Determine the (x, y) coordinate at the center of the cell enclosing the given text.  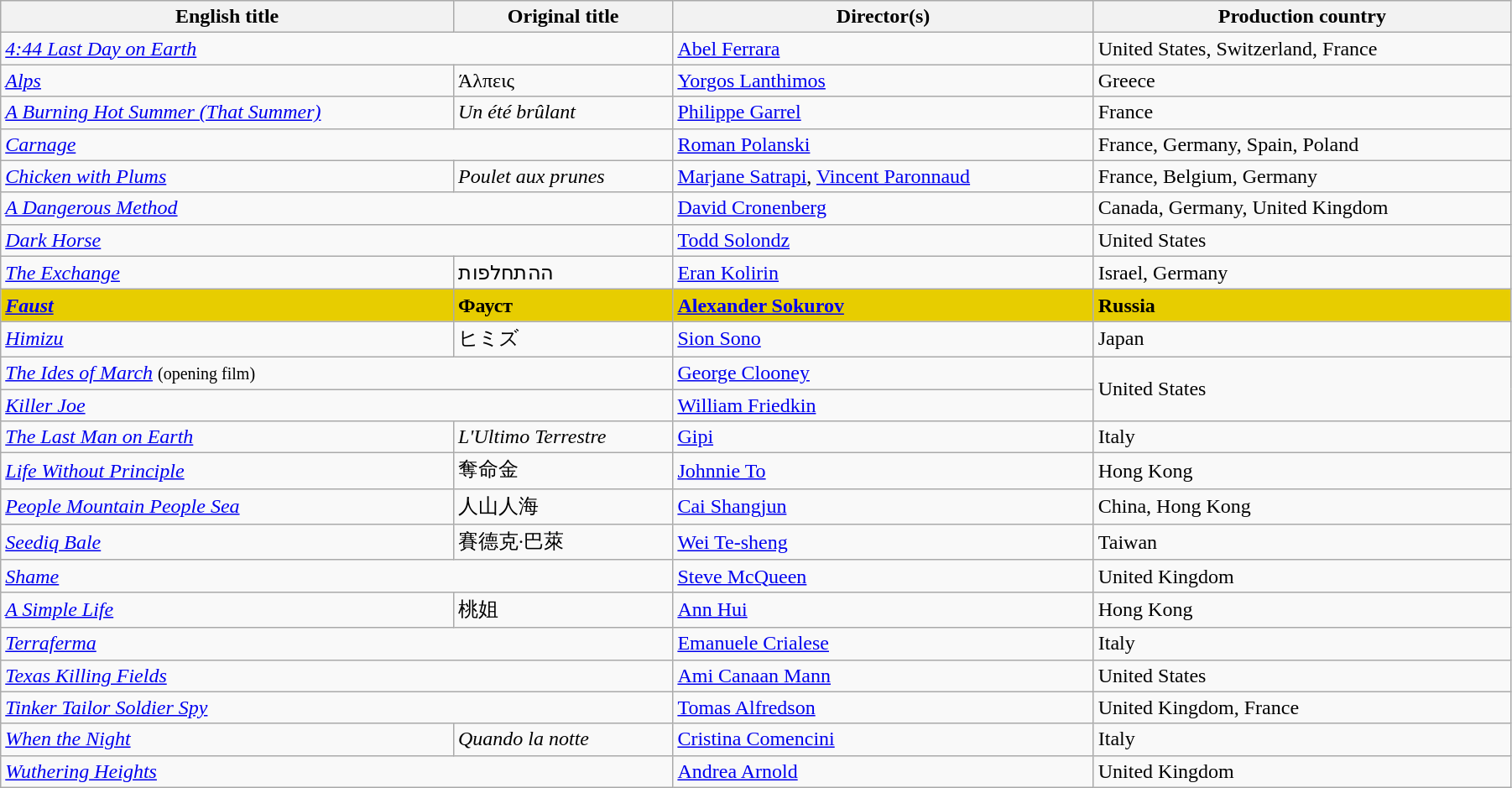
Carnage (337, 144)
Russia (1302, 305)
France (1302, 112)
The Ides of March (opening film) (337, 373)
奪命金 (562, 472)
Andrea Arnold (883, 771)
Ami Canaan Mann (883, 676)
When the Night (227, 739)
Japan (1302, 339)
Tomas Alfredson (883, 707)
Original title (562, 17)
Άλπεις (562, 81)
Texas Killing Fields (337, 676)
Roman Polanski (883, 144)
Philippe Garrel (883, 112)
Abel Ferrara (883, 49)
Tinker Tailor Soldier Spy (337, 707)
Poulet aux prunes (562, 176)
William Friedkin (883, 405)
Israel, Germany (1302, 273)
Chicken with Plums (227, 176)
Taiwan (1302, 542)
English title (227, 17)
Wei Te-sheng (883, 542)
A Dangerous Method (337, 208)
David Cronenberg (883, 208)
France, Belgium, Germany (1302, 176)
Dark Horse (337, 240)
ההתחלפות (562, 273)
Eran Kolirin (883, 273)
Terraferma (337, 644)
Todd Solondz (883, 240)
Gipi (883, 437)
Alexander Sokurov (883, 305)
Sion Sono (883, 339)
Production country (1302, 17)
Wuthering Heights (337, 771)
A Simple Life (227, 609)
Ann Hui (883, 609)
Un été brûlant (562, 112)
A Burning Hot Summer (That Summer) (227, 112)
China, Hong Kong (1302, 507)
Greece (1302, 81)
4:44 Last Day on Earth (337, 49)
Faust (227, 305)
George Clooney (883, 373)
United Kingdom, France (1302, 707)
Yorgos Lanthimos (883, 81)
Director(s) (883, 17)
Steve McQueen (883, 576)
賽德克·巴萊 (562, 542)
Cai Shangjun (883, 507)
Killer Joe (337, 405)
Shame (337, 576)
Cristina Comencini (883, 739)
Seediq Bale (227, 542)
The Exchange (227, 273)
Фауст (562, 305)
L'Ultimo Terrestre (562, 437)
France, Germany, Spain, Poland (1302, 144)
桃姐 (562, 609)
Himizu (227, 339)
人山人海 (562, 507)
Emanuele Crialese (883, 644)
People Mountain People Sea (227, 507)
Alps (227, 81)
The Last Man on Earth (227, 437)
United States, Switzerland, France (1302, 49)
Canada, Germany, United Kingdom (1302, 208)
Life Without Principle (227, 472)
Marjane Satrapi, Vincent Paronnaud (883, 176)
ヒミズ (562, 339)
Quando la notte (562, 739)
Johnnie To (883, 472)
